Provide the [X, Y] coordinate of the cell's center where the given text is located.  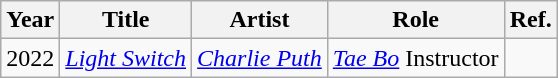
Role [416, 20]
Charlie Puth [260, 58]
Title [126, 20]
Year [30, 20]
Artist [260, 20]
Tae Bo Instructor [416, 58]
Light Switch [126, 58]
Ref. [530, 20]
2022 [30, 58]
